Locate the cell with the specified text and output its (X, Y) center coordinate. 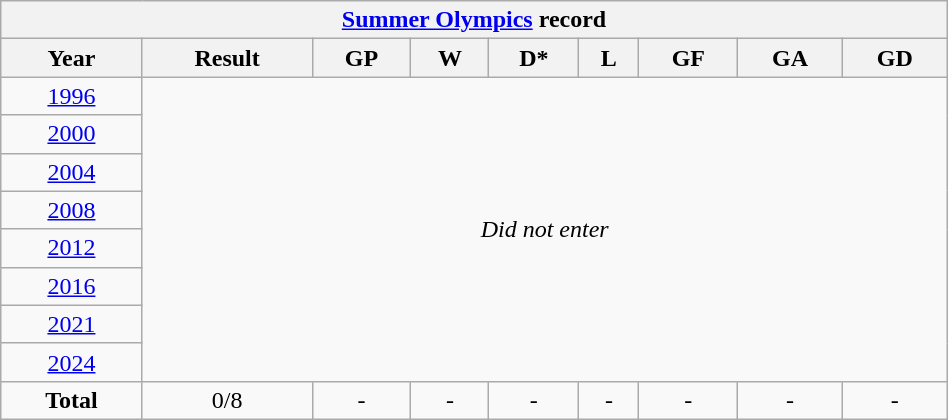
2021 (72, 324)
1996 (72, 96)
Year (72, 58)
GF (688, 58)
GA (790, 58)
Total (72, 400)
Result (227, 58)
2012 (72, 248)
Summer Olympics record (474, 20)
GD (894, 58)
D* (534, 58)
0/8 (227, 400)
W (450, 58)
L (609, 58)
2024 (72, 362)
GP (362, 58)
Did not enter (544, 229)
2000 (72, 134)
2016 (72, 286)
2004 (72, 172)
2008 (72, 210)
